Scan for the cell matching the given text and deliver its [x, y] coordinate at center. 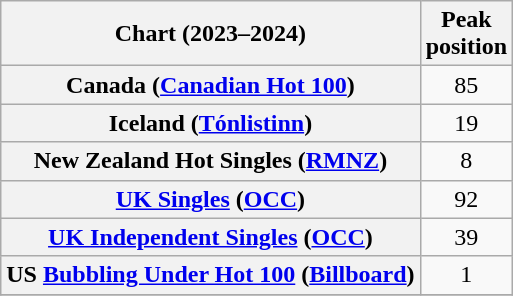
Iceland (Tónlistinn) [210, 123]
1 [466, 275]
39 [466, 237]
Chart (2023–2024) [210, 34]
New Zealand Hot Singles (RMNZ) [210, 161]
Peakposition [466, 34]
19 [466, 123]
8 [466, 161]
85 [466, 85]
Canada (Canadian Hot 100) [210, 85]
US Bubbling Under Hot 100 (Billboard) [210, 275]
92 [466, 199]
UK Independent Singles (OCC) [210, 237]
UK Singles (OCC) [210, 199]
